Locate the cell with the specified text and output its (x, y) center coordinate. 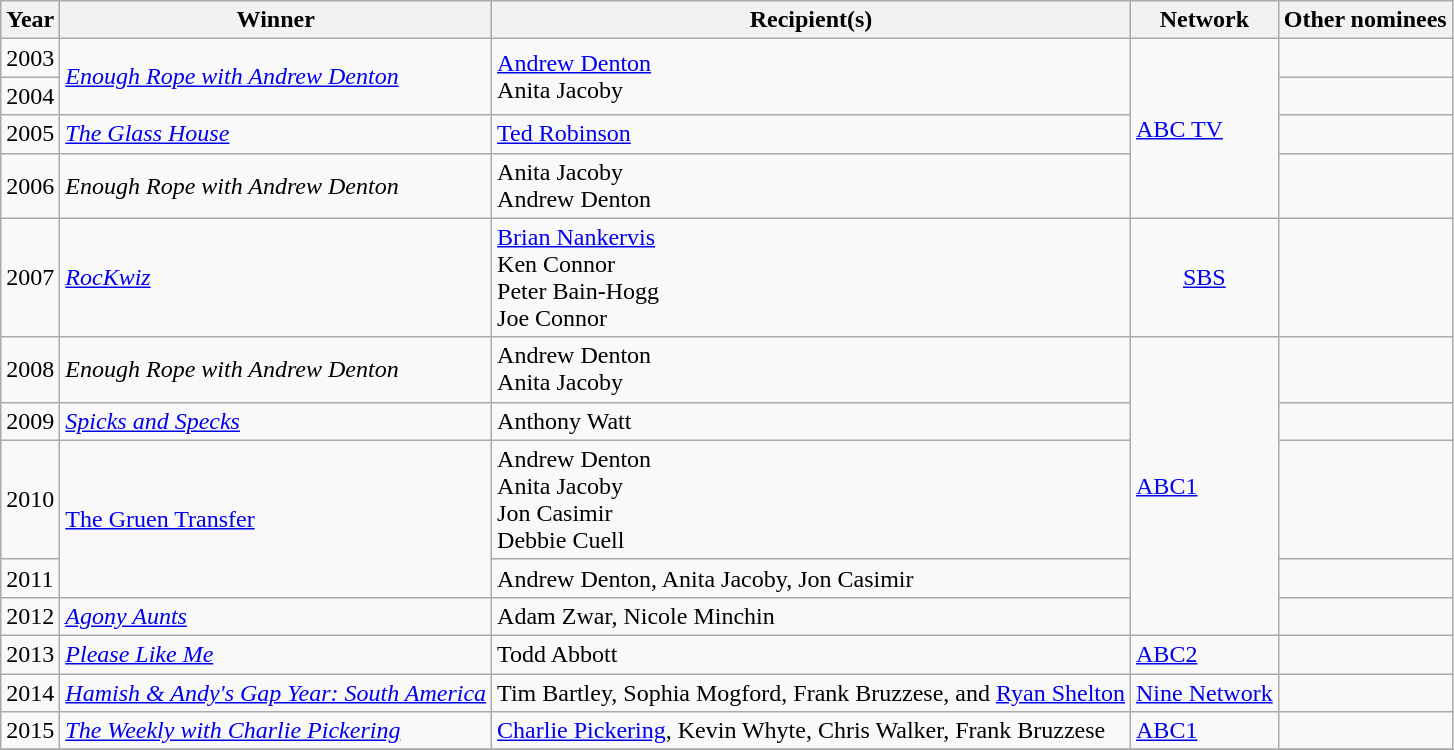
2008 (30, 370)
2012 (30, 616)
Andrew Denton Anita Jacoby Jon Casimir Debbie Cuell (812, 500)
The Glass House (276, 134)
Other nominees (1365, 20)
2011 (30, 578)
Brian Nankervis Ken Connor Peter Bain-Hogg Joe Connor (812, 278)
Network (1205, 20)
2006 (30, 186)
2005 (30, 134)
2015 (30, 731)
Todd Abbott (812, 654)
Anthony Watt (812, 421)
2013 (30, 654)
2014 (30, 693)
Anita Jacoby Andrew Denton (812, 186)
Agony Aunts (276, 616)
Spicks and Specks (276, 421)
Year (30, 20)
SBS (1205, 278)
2010 (30, 500)
Charlie Pickering, Kevin Whyte, Chris Walker, Frank Bruzzese (812, 731)
Tim Bartley, Sophia Mogford, Frank Bruzzese, and Ryan Shelton (812, 693)
2004 (30, 96)
Winner (276, 20)
The Gruen Transfer (276, 518)
Andrew Denton, Anita Jacoby, Jon Casimir (812, 578)
Nine Network (1205, 693)
ABC2 (1205, 654)
The Weekly with Charlie Pickering (276, 731)
Recipient(s) (812, 20)
2009 (30, 421)
Please Like Me (276, 654)
2003 (30, 58)
ABC TV (1205, 128)
RocKwiz (276, 278)
Hamish & Andy's Gap Year: South America (276, 693)
Ted Robinson (812, 134)
2007 (30, 278)
Adam Zwar, Nicole Minchin (812, 616)
